Extract the [X, Y] coordinate from the center of the cell holding the provided text.  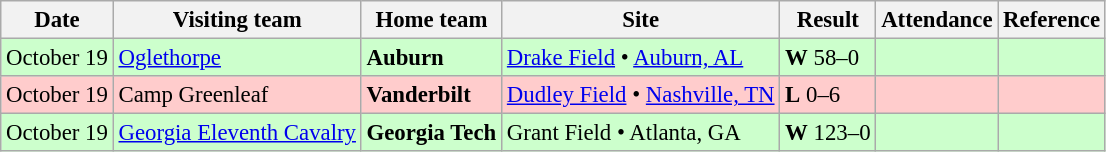
Visiting team [237, 20]
Oglethorpe [237, 58]
W 123–0 [828, 133]
Site [641, 20]
Georgia Eleventh Cavalry [237, 133]
Reference [1052, 20]
Home team [431, 20]
Georgia Tech [431, 133]
Camp Greenleaf [237, 95]
Attendance [937, 20]
Vanderbilt [431, 95]
Drake Field • Auburn, AL [641, 58]
Auburn [431, 58]
Grant Field • Atlanta, GA [641, 133]
L 0–6 [828, 95]
Result [828, 20]
W 58–0 [828, 58]
Dudley Field • Nashville, TN [641, 95]
Date [57, 20]
